Return (x, y) of the center of cell containing provided text 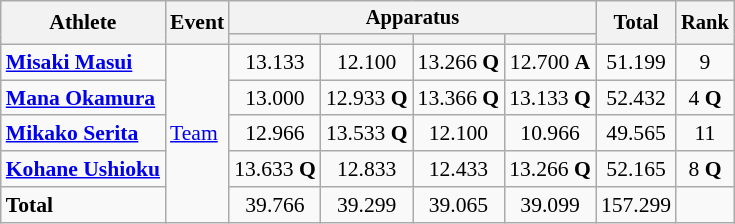
9 (705, 63)
13.366 Q (459, 98)
Athlete (83, 22)
12.700 A (550, 63)
Misaki Masui (83, 63)
Rank (705, 22)
39.065 (459, 205)
Team (197, 134)
49.565 (636, 134)
10.966 (550, 134)
Mikako Serita (83, 134)
39.099 (550, 205)
51.199 (636, 63)
52.165 (636, 169)
13.633 Q (275, 169)
8 Q (705, 169)
12.933 Q (367, 98)
13.133 (275, 63)
12.966 (275, 134)
Event (197, 22)
13.533 Q (367, 134)
157.299 (636, 205)
Mana Okamura (83, 98)
13.133 Q (550, 98)
Apparatus (412, 18)
39.299 (367, 205)
11 (705, 134)
4 Q (705, 98)
Kohane Ushioku (83, 169)
12.433 (459, 169)
52.432 (636, 98)
13.000 (275, 98)
39.766 (275, 205)
12.833 (367, 169)
